Pinpoint the cell where the given text exists, returning its [X, Y] midpoint coordinate. 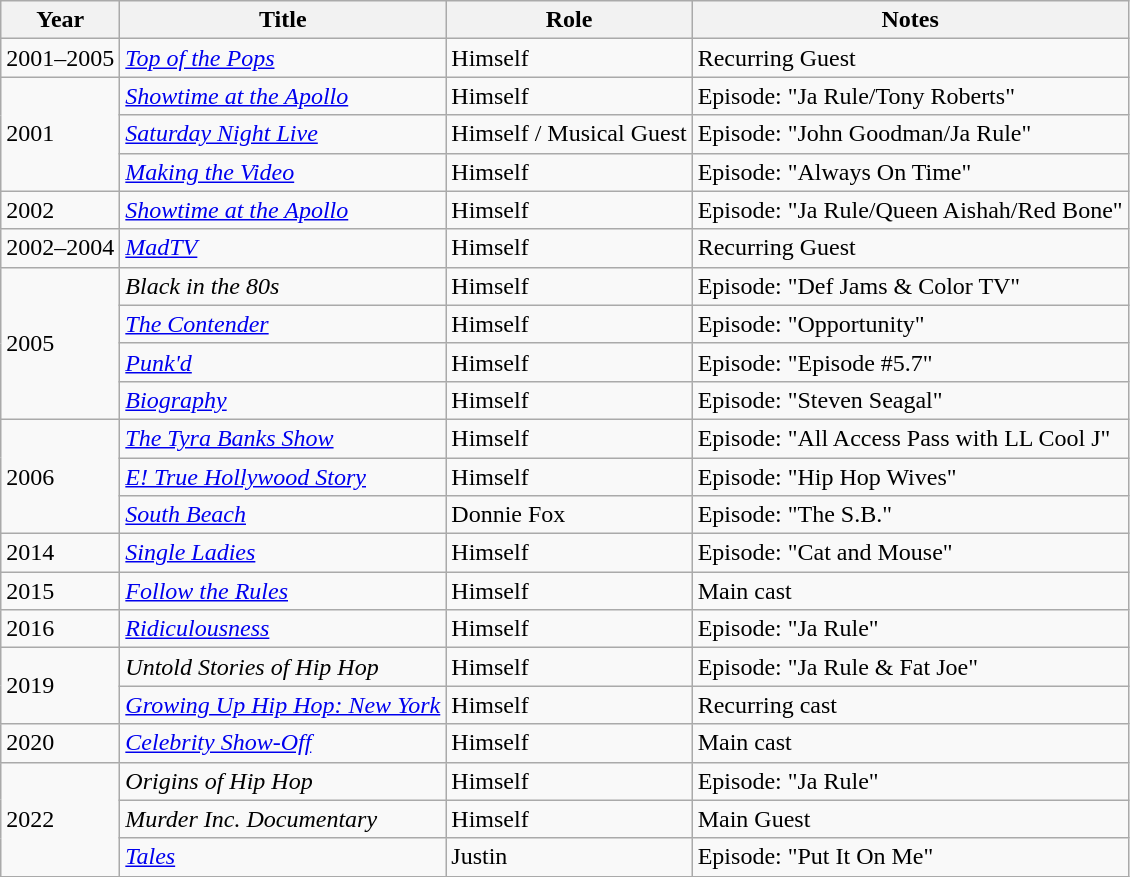
Untold Stories of Hip Hop [283, 667]
2001–2005 [60, 58]
Single Ladies [283, 553]
Growing Up Hip Hop: New York [283, 705]
Episode: "The S.B." [910, 515]
South Beach [283, 515]
Role [569, 20]
2016 [60, 629]
Year [60, 20]
2005 [60, 343]
2022 [60, 819]
Celebrity Show-Off [283, 743]
The Tyra Banks Show [283, 438]
The Contender [283, 324]
Episode: "Put It On Me" [910, 857]
Episode: "Episode #5.7" [910, 362]
Tales [283, 857]
2002–2004 [60, 248]
Notes [910, 20]
2002 [60, 210]
2006 [60, 476]
2015 [60, 591]
Episode: "All Access Pass with LL Cool J" [910, 438]
Recurring cast [910, 705]
Episode: "Ja Rule/Tony Roberts" [910, 96]
Episode: "Ja Rule/Queen Aishah/Red Bone" [910, 210]
Top of the Pops [283, 58]
2014 [60, 553]
Episode: "Cat and Mouse" [910, 553]
Murder Inc. Documentary [283, 819]
Episode: "Ja Rule & Fat Joe" [910, 667]
Main Guest [910, 819]
Episode: "Def Jams & Color TV" [910, 286]
Follow the Rules [283, 591]
Biography [283, 400]
Title [283, 20]
Episode: "John Goodman/Ja Rule" [910, 134]
Donnie Fox [569, 515]
2019 [60, 686]
Making the Video [283, 172]
Punk'd [283, 362]
Saturday Night Live [283, 134]
MadTV [283, 248]
Episode: "Steven Seagal" [910, 400]
E! True Hollywood Story [283, 477]
Origins of Hip Hop [283, 781]
Himself / Musical Guest [569, 134]
2001 [60, 134]
Episode: "Hip Hop Wives" [910, 477]
Black in the 80s [283, 286]
Justin [569, 857]
2020 [60, 743]
Episode: "Opportunity" [910, 324]
Episode: "Always On Time" [910, 172]
Ridiculousness [283, 629]
